Search for the cell housing the specified text and yield its (x, y) center coordinate. 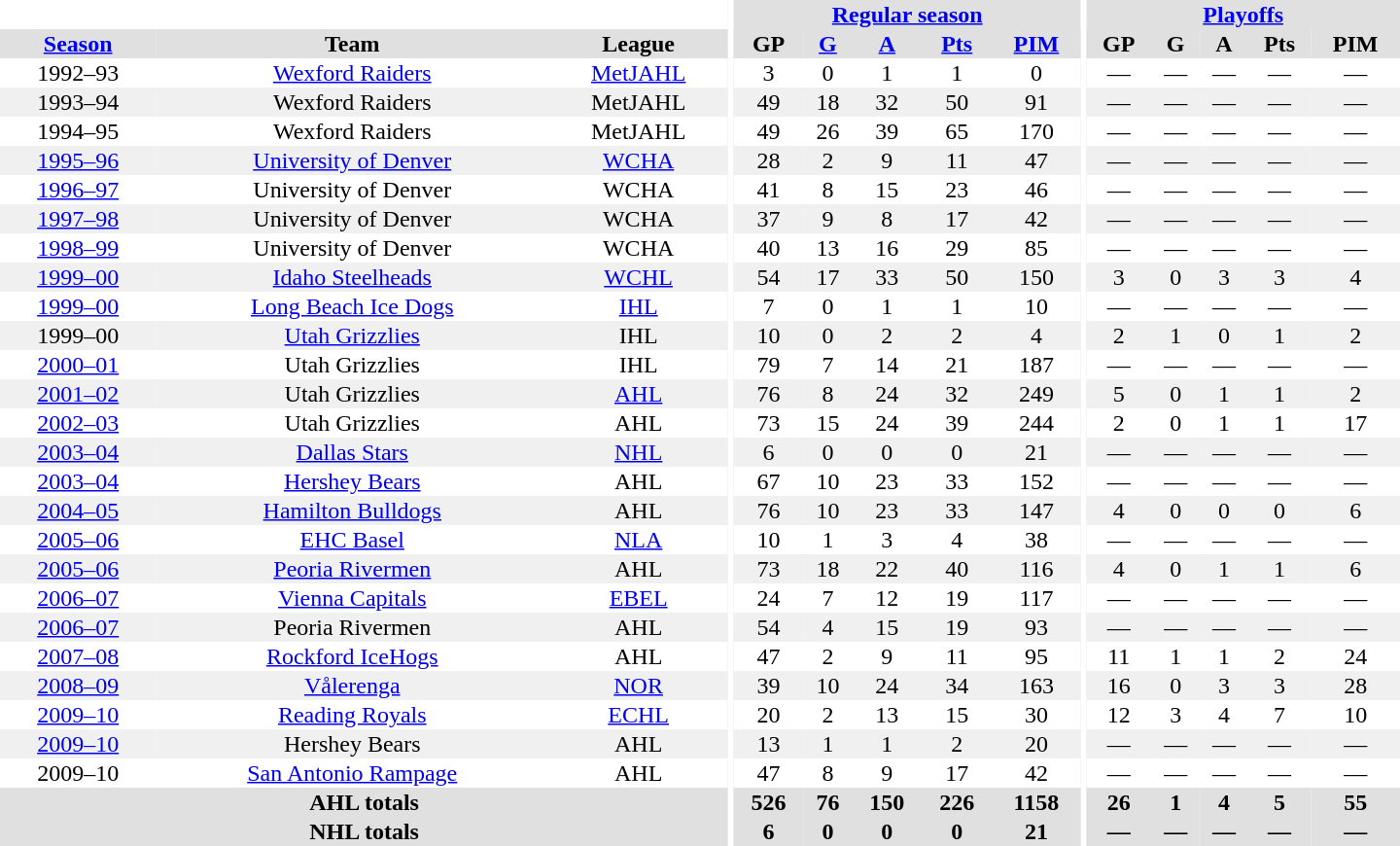
NHL totals (364, 831)
NLA (638, 540)
Playoffs (1242, 15)
EHC Basel (352, 540)
117 (1036, 598)
22 (887, 569)
147 (1036, 511)
1993–94 (78, 102)
55 (1355, 802)
46 (1036, 190)
65 (957, 131)
Rockford IceHogs (352, 656)
League (638, 44)
226 (957, 802)
1994–95 (78, 131)
Vienna Capitals (352, 598)
170 (1036, 131)
Season (78, 44)
Vålerenga (352, 686)
AHL totals (364, 802)
Dallas Stars (352, 452)
Regular season (908, 15)
41 (769, 190)
29 (957, 248)
163 (1036, 686)
244 (1036, 423)
2002–03 (78, 423)
30 (1036, 715)
1996–97 (78, 190)
79 (769, 365)
1992–93 (78, 73)
2004–05 (78, 511)
93 (1036, 627)
San Antonio Rampage (352, 773)
ECHL (638, 715)
1995–96 (78, 160)
14 (887, 365)
NHL (638, 452)
526 (769, 802)
1997–98 (78, 219)
249 (1036, 394)
1158 (1036, 802)
Hamilton Bulldogs (352, 511)
EBEL (638, 598)
38 (1036, 540)
Idaho Steelheads (352, 277)
34 (957, 686)
116 (1036, 569)
152 (1036, 481)
Long Beach Ice Dogs (352, 306)
85 (1036, 248)
Team (352, 44)
NOR (638, 686)
2007–08 (78, 656)
67 (769, 481)
187 (1036, 365)
2008–09 (78, 686)
91 (1036, 102)
Reading Royals (352, 715)
2000–01 (78, 365)
95 (1036, 656)
WCHL (638, 277)
2001–02 (78, 394)
1998–99 (78, 248)
37 (769, 219)
